Detect which cell encompasses the target text, then output its [x, y] center coordinate. 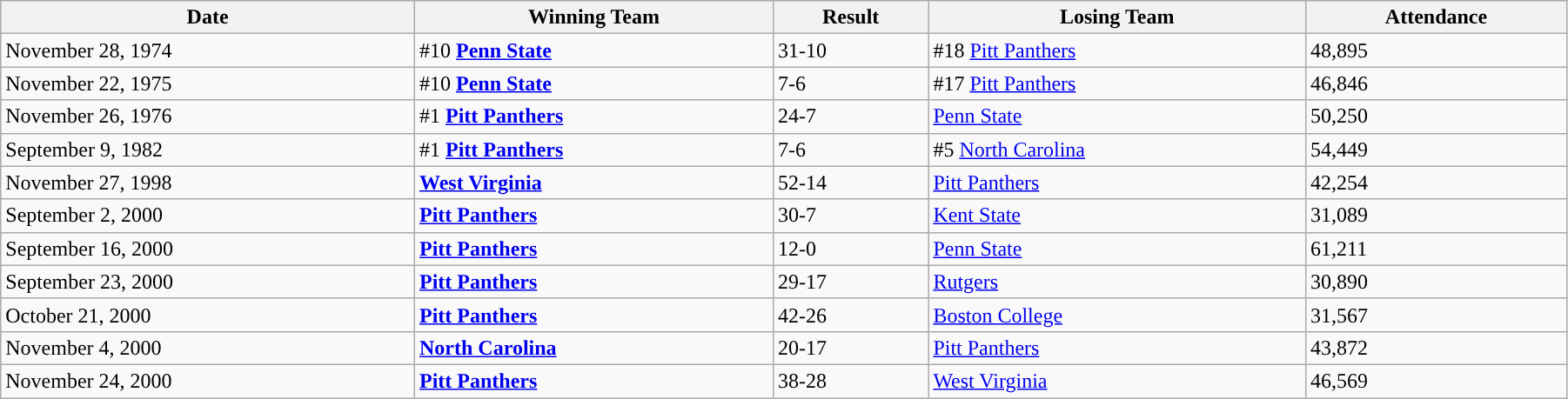
November 27, 1998 [208, 183]
31-10 [850, 50]
24-7 [850, 116]
Boston College [1117, 315]
42-26 [850, 315]
38-28 [850, 381]
September 9, 1982 [208, 150]
30,890 [1437, 282]
48,895 [1437, 50]
Attendance [1437, 17]
#18 Pitt Panthers [1117, 50]
#5 North Carolina [1117, 150]
November 26, 1976 [208, 116]
50,250 [1437, 116]
November 22, 1975 [208, 83]
31,567 [1437, 315]
#17 Pitt Panthers [1117, 83]
46,846 [1437, 83]
31,089 [1437, 216]
September 23, 2000 [208, 282]
Date [208, 17]
North Carolina [593, 348]
November 28, 1974 [208, 50]
61,211 [1437, 249]
Losing Team [1117, 17]
Result [850, 17]
Rutgers [1117, 282]
42,254 [1437, 183]
October 21, 2000 [208, 315]
November 24, 2000 [208, 381]
46,569 [1437, 381]
54,449 [1437, 150]
20-17 [850, 348]
September 16, 2000 [208, 249]
Winning Team [593, 17]
November 4, 2000 [208, 348]
29-17 [850, 282]
30-7 [850, 216]
52-14 [850, 183]
12-0 [850, 249]
43,872 [1437, 348]
Kent State [1117, 216]
September 2, 2000 [208, 216]
